Identify which cell holds the provided text, then report its (x, y) central coordinate. 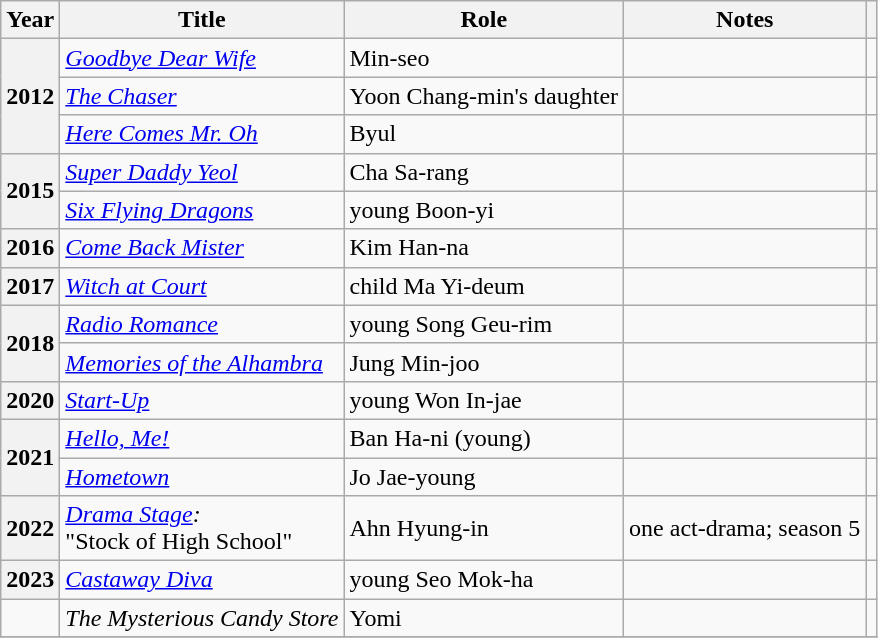
young Boon-yi (484, 210)
Title (202, 20)
Ahn Hyung-in (484, 528)
2012 (30, 96)
2018 (30, 343)
2016 (30, 248)
young Seo Mok-ha (484, 580)
Super Daddy Yeol (202, 172)
Byul (484, 134)
2015 (30, 191)
Hometown (202, 477)
Memories of the Alhambra (202, 362)
young Song Geu-rim (484, 324)
Yoon Chang-min's daughter (484, 96)
2017 (30, 286)
Start-Up (202, 400)
2021 (30, 457)
young Won In-jae (484, 400)
Notes (745, 20)
Year (30, 20)
Cha Sa-rang (484, 172)
The Mysterious Candy Store (202, 618)
Goodbye Dear Wife (202, 58)
Min-seo (484, 58)
The Chaser (202, 96)
2022 (30, 528)
Witch at Court (202, 286)
Role (484, 20)
one act-drama; season 5 (745, 528)
Jung Min-joo (484, 362)
Yomi (484, 618)
2023 (30, 580)
Kim Han-na (484, 248)
Come Back Mister (202, 248)
Radio Romance (202, 324)
2020 (30, 400)
Castaway Diva (202, 580)
Six Flying Dragons (202, 210)
Jo Jae-young (484, 477)
Drama Stage:"Stock of High School" (202, 528)
child Ma Yi-deum (484, 286)
Ban Ha-ni (young) (484, 438)
Here Comes Mr. Oh (202, 134)
Hello, Me! (202, 438)
